From the cell containing the given text, extract its center point as (x, y) coordinate. 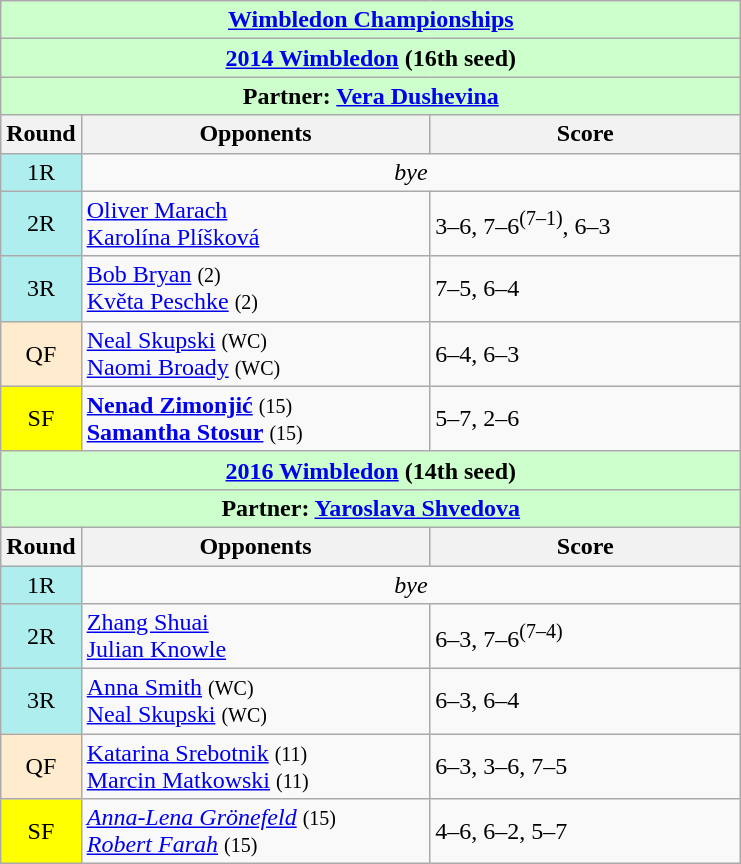
Katarina Srebotnik (11) Marcin Matkowski (11) (256, 766)
4–6, 6–2, 5–7 (586, 832)
Zhang Shuai Julian Knowle (256, 636)
6–4, 6–3 (586, 354)
6–3, 6–4 (586, 702)
Partner: Vera Dushevina (371, 96)
Anna-Lena Grönefeld (15) Robert Farah (15) (256, 832)
Anna Smith (WC) Neal Skupski (WC) (256, 702)
6–3, 7–6(7–4) (586, 636)
Partner: Yaroslava Shvedova (371, 508)
Wimbledon Championships (371, 20)
2014 Wimbledon (16th seed) (371, 58)
5–7, 2–6 (586, 418)
Bob Bryan (2) Květa Peschke (2) (256, 288)
Oliver Marach Karolína Plíšková (256, 224)
7–5, 6–4 (586, 288)
Neal Skupski (WC) Naomi Broady (WC) (256, 354)
Nenad Zimonjić (15) Samantha Stosur (15) (256, 418)
6–3, 3–6, 7–5 (586, 766)
3–6, 7–6(7–1), 6–3 (586, 224)
2016 Wimbledon (14th seed) (371, 470)
